Scan for the cell matching the given text and deliver its (x, y) coordinate at center. 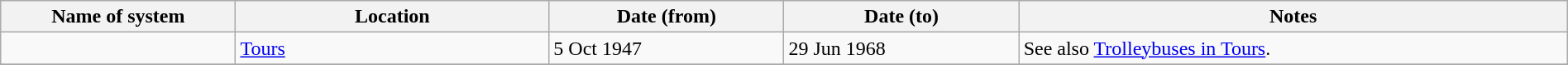
See also Trolleybuses in Tours. (1293, 48)
Date (from) (667, 17)
Date (to) (901, 17)
Location (392, 17)
Name of system (118, 17)
Tours (392, 48)
Notes (1293, 17)
29 Jun 1968 (901, 48)
5 Oct 1947 (667, 48)
